Find where the given text appears and provide that cell's center as [x, y] coordinate. 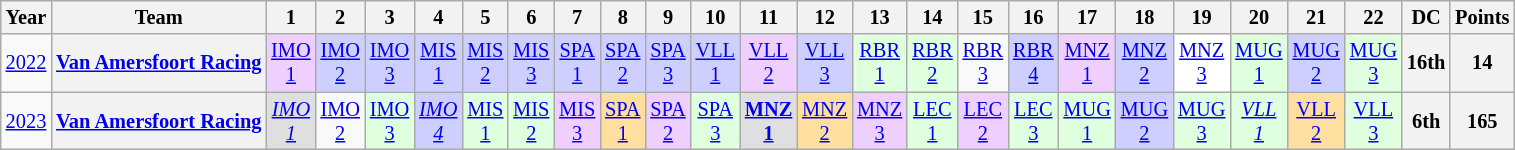
6 [531, 17]
6th [1426, 121]
Year [26, 17]
LEC1 [932, 121]
15 [983, 17]
RBR1 [880, 63]
1 [290, 17]
9 [668, 17]
21 [1316, 17]
DC [1426, 17]
3 [390, 17]
16 [1033, 17]
Points [1482, 17]
19 [1202, 17]
4 [438, 17]
2 [340, 17]
20 [1258, 17]
LEC3 [1033, 121]
Team [158, 17]
LEC2 [983, 121]
10 [716, 17]
22 [1374, 17]
2022 [26, 63]
7 [577, 17]
165 [1482, 121]
2023 [26, 121]
11 [768, 17]
RBR2 [932, 63]
17 [1086, 17]
RBR4 [1033, 63]
8 [622, 17]
16th [1426, 63]
18 [1144, 17]
RBR3 [983, 63]
13 [880, 17]
12 [824, 17]
5 [485, 17]
IMO4 [438, 121]
